Find where the given text appears and provide that cell's center as (X, Y) coordinate. 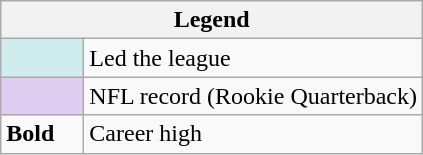
NFL record (Rookie Quarterback) (254, 96)
Legend (212, 20)
Career high (254, 134)
Led the league (254, 58)
Bold (42, 134)
